Output the (X, Y) coordinate of the center of the cell containing the given text.  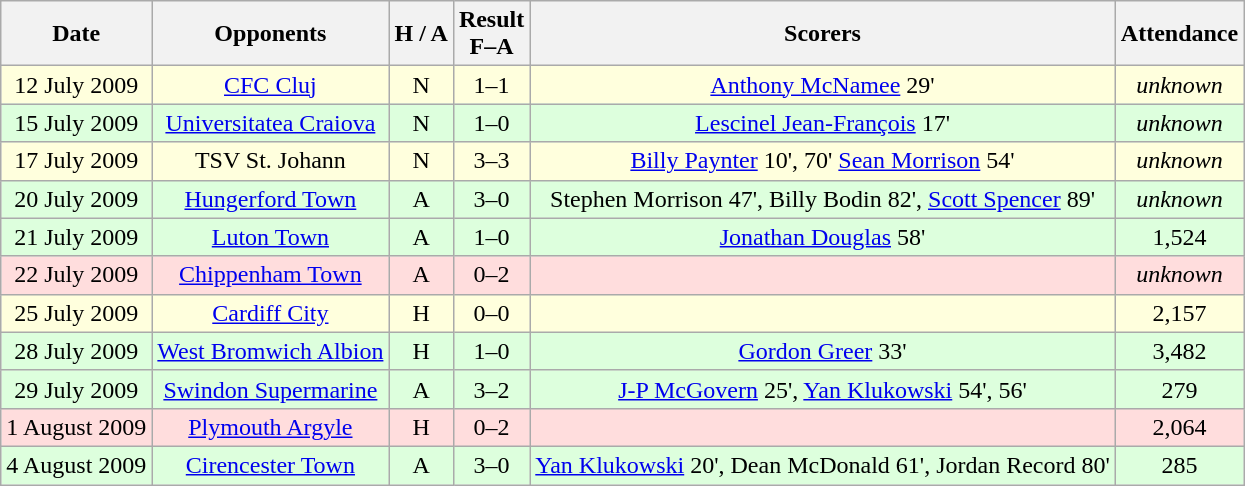
17 July 2009 (76, 161)
Jonathan Douglas 58' (823, 237)
Gordon Greer 33' (823, 351)
2,157 (1179, 313)
1–1 (491, 85)
Hungerford Town (270, 199)
Cirencester Town (270, 465)
Universitatea Craiova (270, 123)
Luton Town (270, 237)
CFC Cluj (270, 85)
285 (1179, 465)
28 July 2009 (76, 351)
21 July 2009 (76, 237)
West Bromwich Albion (270, 351)
Billy Paynter 10', 70' Sean Morrison 54' (823, 161)
4 August 2009 (76, 465)
Opponents (270, 34)
2,064 (1179, 427)
Chippenham Town (270, 275)
3–2 (491, 389)
ResultF–A (491, 34)
29 July 2009 (76, 389)
1 August 2009 (76, 427)
22 July 2009 (76, 275)
3,482 (1179, 351)
Anthony McNamee 29' (823, 85)
Plymouth Argyle (270, 427)
J-P McGovern 25', Yan Klukowski 54', 56' (823, 389)
Scorers (823, 34)
Stephen Morrison 47', Billy Bodin 82', Scott Spencer 89' (823, 199)
12 July 2009 (76, 85)
TSV St. Johann (270, 161)
0–0 (491, 313)
1,524 (1179, 237)
Date (76, 34)
15 July 2009 (76, 123)
Lescinel Jean-François 17' (823, 123)
Swindon Supermarine (270, 389)
Yan Klukowski 20', Dean McDonald 61', Jordan Record 80' (823, 465)
279 (1179, 389)
25 July 2009 (76, 313)
20 July 2009 (76, 199)
Attendance (1179, 34)
Cardiff City (270, 313)
H / A (421, 34)
3–3 (491, 161)
